Provide the [X, Y] coordinate of the cell's center where the given text is located.  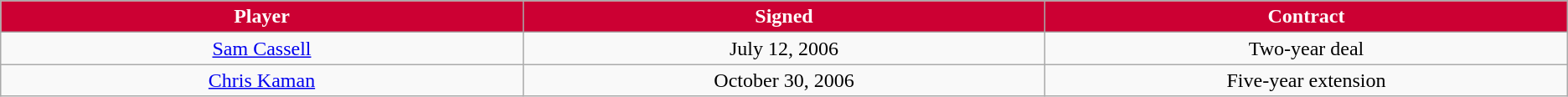
July 12, 2006 [784, 48]
Contract [1307, 17]
Signed [784, 17]
Chris Kaman [261, 80]
Sam Cassell [261, 48]
Player [261, 17]
Five-year extension [1307, 80]
October 30, 2006 [784, 80]
Two-year deal [1307, 48]
